Identify which cell holds the provided text, then report its (X, Y) central coordinate. 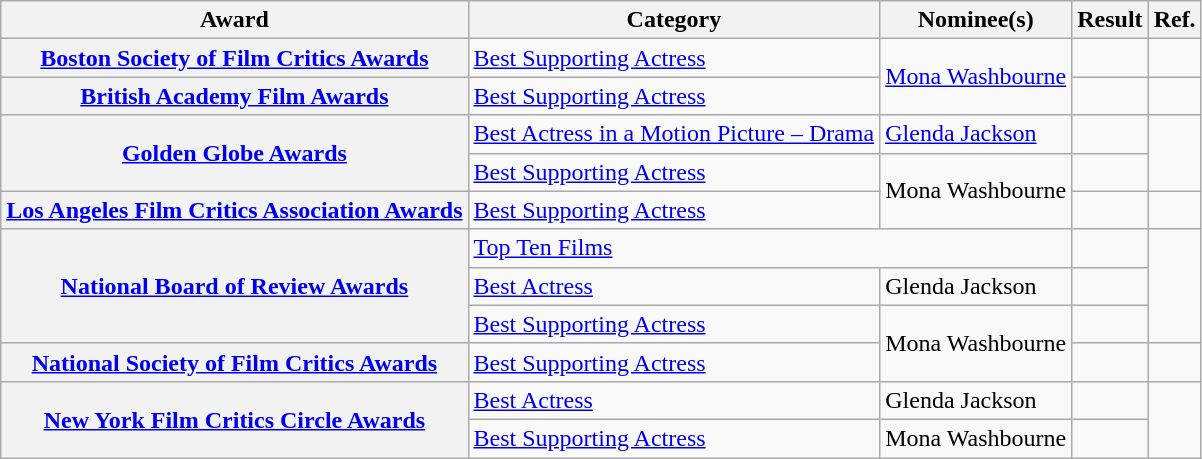
National Board of Review Awards (234, 286)
Ref. (1174, 20)
Boston Society of Film Critics Awards (234, 58)
Los Angeles Film Critics Association Awards (234, 210)
New York Film Critics Circle Awards (234, 419)
Result (1110, 20)
Category (674, 20)
Top Ten Films (770, 248)
Award (234, 20)
Nominee(s) (976, 20)
British Academy Film Awards (234, 96)
National Society of Film Critics Awards (234, 362)
Best Actress in a Motion Picture – Drama (674, 134)
Golden Globe Awards (234, 153)
